Search for the cell housing the specified text and yield its (X, Y) center coordinate. 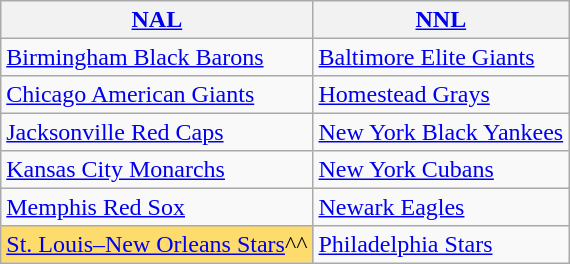
Memphis Red Sox (157, 206)
Kansas City Monarchs (157, 170)
Newark Eagles (441, 206)
Chicago American Giants (157, 94)
Philadelphia Stars (441, 244)
Baltimore Elite Giants (441, 56)
NAL (157, 20)
Birmingham Black Barons (157, 56)
Jacksonville Red Caps (157, 132)
New York Cubans (441, 170)
NNL (441, 20)
New York Black Yankees (441, 132)
Homestead Grays (441, 94)
St. Louis–New Orleans Stars^^ (157, 244)
